Return (X, Y) of the center of cell containing provided text 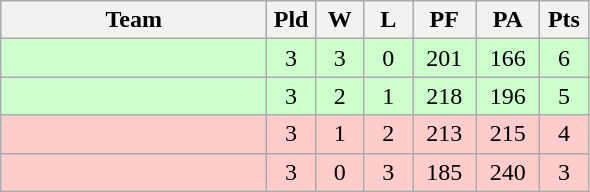
201 (444, 58)
Team (134, 20)
PA (508, 20)
213 (444, 134)
Pld (292, 20)
240 (508, 172)
4 (564, 134)
PF (444, 20)
196 (508, 96)
185 (444, 172)
5 (564, 96)
215 (508, 134)
L (388, 20)
218 (444, 96)
6 (564, 58)
166 (508, 58)
Pts (564, 20)
W (340, 20)
